Extract the [x, y] coordinate from the center of the cell holding the provided text.  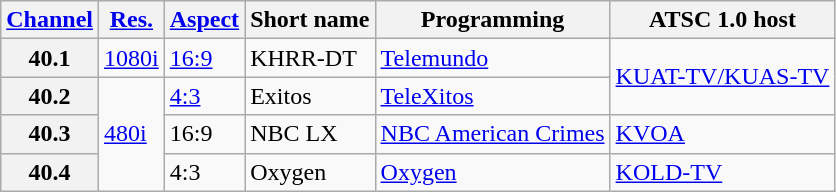
Telemundo [492, 58]
KUAT-TV/KUAS-TV [722, 77]
NBC LX [310, 134]
40.3 [50, 134]
Short name [310, 20]
40.4 [50, 172]
KHRR-DT [310, 58]
Exitos [310, 96]
TeleXitos [492, 96]
KOLD-TV [722, 172]
40.1 [50, 58]
40.2 [50, 96]
1080i [132, 58]
Channel [50, 20]
Res. [132, 20]
NBC American Crimes [492, 134]
Aspect [204, 20]
ATSC 1.0 host [722, 20]
KVOA [722, 134]
480i [132, 134]
Programming [492, 20]
